Scan for the cell matching the given text and deliver its [X, Y] coordinate at center. 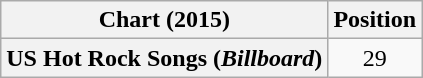
Position [375, 20]
29 [375, 58]
Chart (2015) [164, 20]
US Hot Rock Songs (Billboard) [164, 58]
